Identify which cell holds the provided text, then report its (X, Y) central coordinate. 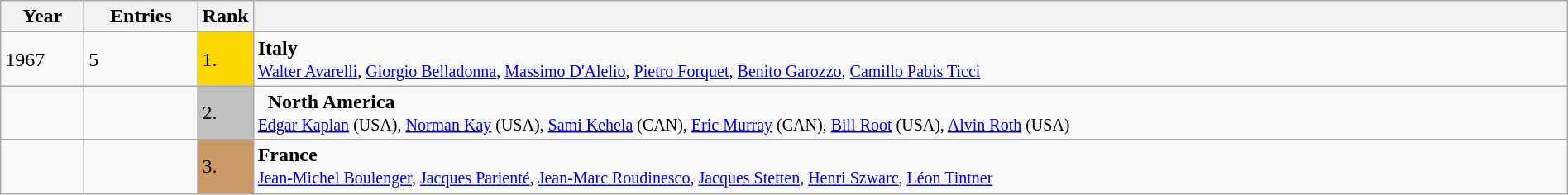
2. (225, 112)
3. (225, 167)
1. (225, 59)
5 (141, 59)
Entries (141, 17)
Year (43, 17)
FranceJean-Michel Boulenger, Jacques Parienté, Jean-Marc Roudinesco, Jacques Stetten, Henri Szwarc, Léon Tintner (910, 167)
ItalyWalter Avarelli, Giorgio Belladonna, Massimo D'Alelio, Pietro Forquet, Benito Garozzo, Camillo Pabis Ticci (910, 59)
1967 (43, 59)
Rank (225, 17)
North AmericaEdgar Kaplan (USA), Norman Kay (USA), Sami Kehela (CAN), Eric Murray (CAN), Bill Root (USA), Alvin Roth (USA) (910, 112)
